Detect which cell encompasses the target text, then output its (x, y) center coordinate. 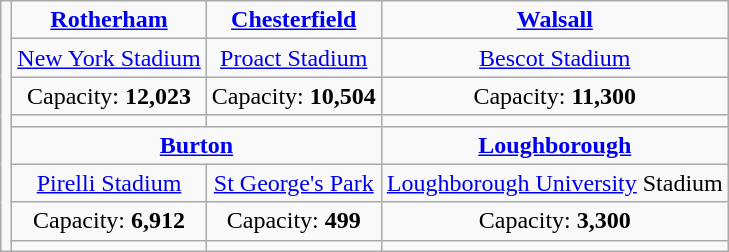
Bescot Stadium (554, 58)
Pirelli Stadium (109, 183)
Capacity: 499 (294, 221)
Walsall (554, 20)
Rotherham (109, 20)
Burton (196, 145)
Capacity: 12,023 (109, 96)
Proact Stadium (294, 58)
Capacity: 3,300 (554, 221)
St George's Park (294, 183)
Capacity: 10,504 (294, 96)
Capacity: 6,912 (109, 221)
Chesterfield (294, 20)
Capacity: 11,300 (554, 96)
Loughborough University Stadium (554, 183)
Loughborough (554, 145)
New York Stadium (109, 58)
